Determine the [x, y] coordinate at the center of the cell enclosing the given text.  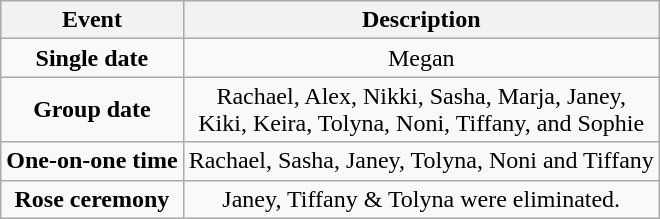
Rachael, Sasha, Janey, Tolyna, Noni and Tiffany [421, 161]
Rose ceremony [92, 199]
Megan [421, 58]
One-on-one time [92, 161]
Event [92, 20]
Group date [92, 110]
Single date [92, 58]
Description [421, 20]
Rachael, Alex, Nikki, Sasha, Marja, Janey, Kiki, Keira, Tolyna, Noni, Tiffany, and Sophie [421, 110]
Janey, Tiffany & Tolyna were eliminated. [421, 199]
